Extract the [X, Y] coordinate from the center of the cell holding the provided text.  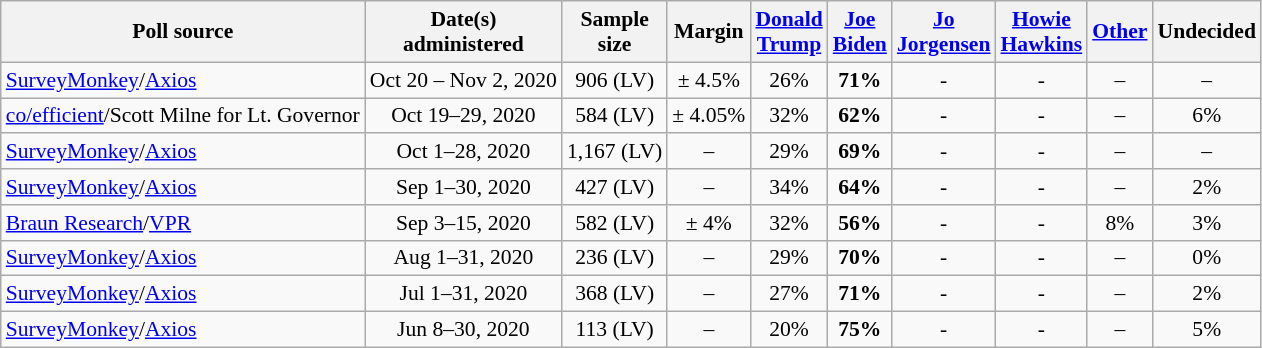
3% [1206, 223]
Jul 1–31, 2020 [464, 294]
5% [1206, 330]
Margin [708, 32]
582 (LV) [614, 223]
DonaldTrump [788, 32]
Date(s)administered [464, 32]
Sep 3–15, 2020 [464, 223]
27% [788, 294]
Oct 20 – Nov 2, 2020 [464, 80]
± 4.05% [708, 116]
Aug 1–31, 2020 [464, 258]
Undecided [1206, 32]
8% [1120, 223]
34% [788, 187]
368 (LV) [614, 294]
Oct 19–29, 2020 [464, 116]
Jun 8–30, 2020 [464, 330]
26% [788, 80]
906 (LV) [614, 80]
± 4.5% [708, 80]
6% [1206, 116]
20% [788, 330]
69% [860, 152]
0% [1206, 258]
75% [860, 330]
113 (LV) [614, 330]
JoeBiden [860, 32]
JoJorgensen [944, 32]
584 (LV) [614, 116]
Braun Research/VPR [183, 223]
56% [860, 223]
Sep 1–30, 2020 [464, 187]
Other [1120, 32]
236 (LV) [614, 258]
64% [860, 187]
Poll source [183, 32]
± 4% [708, 223]
1,167 (LV) [614, 152]
Samplesize [614, 32]
co/efficient/Scott Milne for Lt. Governor [183, 116]
427 (LV) [614, 187]
Oct 1–28, 2020 [464, 152]
70% [860, 258]
62% [860, 116]
HowieHawkins [1042, 32]
